Detect which cell encompasses the target text, then output its (x, y) center coordinate. 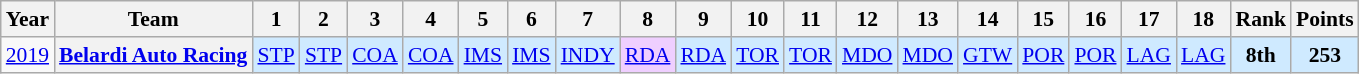
9 (703, 19)
13 (928, 19)
10 (758, 19)
3 (375, 19)
Year (28, 19)
1 (276, 19)
Rank (1262, 19)
2 (324, 19)
Points (1325, 19)
14 (988, 19)
18 (1203, 19)
6 (532, 19)
17 (1149, 19)
4 (431, 19)
Team (153, 19)
253 (1325, 55)
15 (1043, 19)
12 (868, 19)
8th (1262, 55)
16 (1095, 19)
5 (484, 19)
11 (810, 19)
8 (648, 19)
Belardi Auto Racing (153, 55)
2019 (28, 55)
7 (588, 19)
GTW (988, 55)
INDY (588, 55)
